For the text-containing cell, return its midpoint in [x, y] coordinate format. 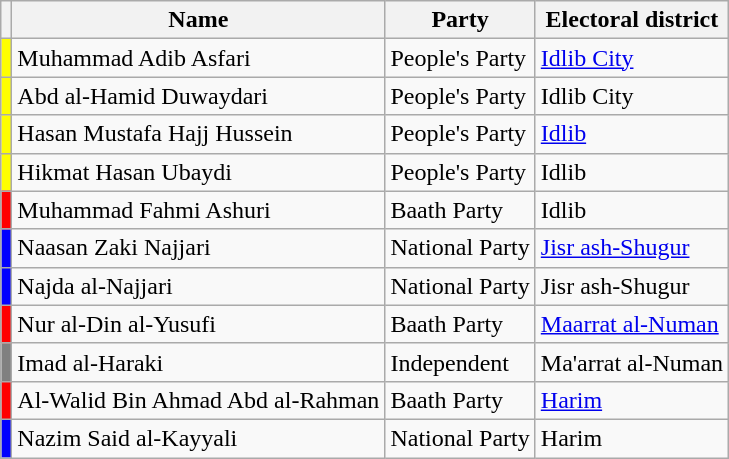
Electoral district [632, 20]
Muhammad Adib Asfari [198, 58]
Naasan Zaki Najjari [198, 248]
Nur al-Din al-Yusufi [198, 324]
Abd al-Hamid Duwaydari [198, 96]
Maarrat al-Numan [632, 324]
Najda al-Najjari [198, 286]
Name [198, 20]
Imad al-Haraki [198, 362]
Ma'arrat al-Numan [632, 362]
Party [460, 20]
Al-Walid Bin Ahmad Abd al-Rahman [198, 400]
Hikmat Hasan Ubaydi [198, 172]
Muhammad Fahmi Ashuri [198, 210]
Nazim Said al-Kayyali [198, 438]
Independent [460, 362]
Hasan Mustafa Hajj Hussein [198, 134]
